Scan for the cell matching the given text and deliver its (X, Y) coordinate at center. 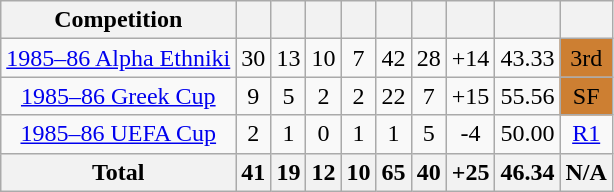
30 (254, 58)
3rd (586, 58)
9 (254, 96)
55.56 (528, 96)
65 (394, 172)
41 (254, 172)
40 (428, 172)
SF (586, 96)
43.33 (528, 58)
1985–86 Alpha Ethniki (118, 58)
+15 (470, 96)
42 (394, 58)
0 (324, 134)
22 (394, 96)
+25 (470, 172)
1985–86 Greek Cup (118, 96)
-4 (470, 134)
13 (288, 58)
46.34 (528, 172)
1985–86 UEFA Cup (118, 134)
Total (118, 172)
19 (288, 172)
12 (324, 172)
N/A (586, 172)
R1 (586, 134)
+14 (470, 58)
Competition (118, 20)
28 (428, 58)
50.00 (528, 134)
